Pinpoint the cell where the given text exists, returning its (x, y) midpoint coordinate. 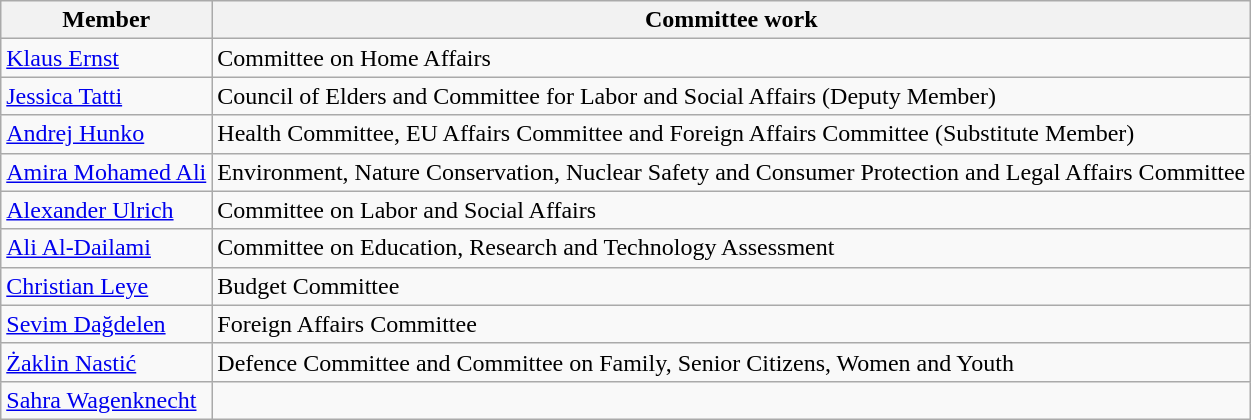
Foreign Affairs Committee (732, 324)
Committee work (732, 20)
Council of Elders and Committee for Labor and Social Affairs (Deputy Member) (732, 96)
Amira Mohamed Ali (106, 172)
Sevim Dağdelen (106, 324)
Żaklin Nastić (106, 362)
Committee on Education, Research and Technology Assessment (732, 248)
Ali Al-Dailami (106, 248)
Sahra Wagenknecht (106, 400)
Christian Leye (106, 286)
Defence Committee and Committee on Family, Senior Citizens, Women and Youth (732, 362)
Andrej Hunko (106, 134)
Committee on Labor and Social Affairs (732, 210)
Committee on Home Affairs (732, 58)
Klaus Ernst (106, 58)
Jessica Tatti (106, 96)
Health Committee, EU Affairs Committee and Foreign Affairs Committee (Substitute Member) (732, 134)
Budget Committee (732, 286)
Member (106, 20)
Environment, Nature Conservation, Nuclear Safety and Consumer Protection and Legal Affairs Committee (732, 172)
Alexander Ulrich (106, 210)
